Extract the (x, y) coordinate from the center of the cell holding the provided text.  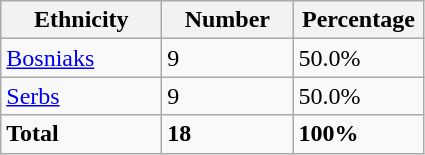
Total (82, 134)
Bosniaks (82, 58)
18 (228, 134)
Serbs (82, 96)
Percentage (358, 20)
Ethnicity (82, 20)
Number (228, 20)
100% (358, 134)
